Return (X, Y) of the center of cell containing provided text 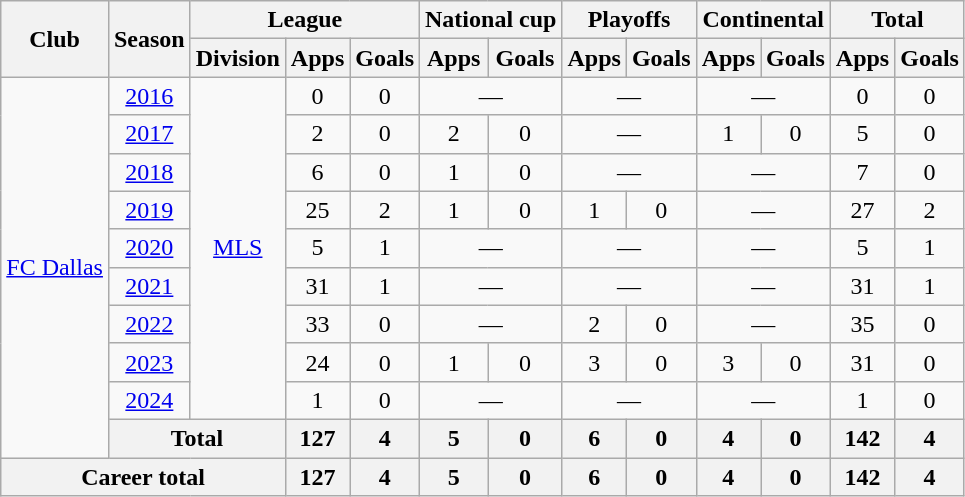
Playoffs (629, 20)
League (304, 20)
2017 (149, 134)
Season (149, 39)
2021 (149, 286)
2022 (149, 324)
24 (317, 362)
2016 (149, 96)
2020 (149, 248)
2019 (149, 210)
FC Dallas (55, 268)
7 (862, 172)
National cup (491, 20)
Division (238, 58)
2018 (149, 172)
33 (317, 324)
MLS (238, 248)
2024 (149, 400)
Continental (763, 20)
2023 (149, 362)
27 (862, 210)
25 (317, 210)
Career total (144, 477)
Club (55, 39)
35 (862, 324)
